Provide the (X, Y) coordinate of the cell's center where the given text is located.  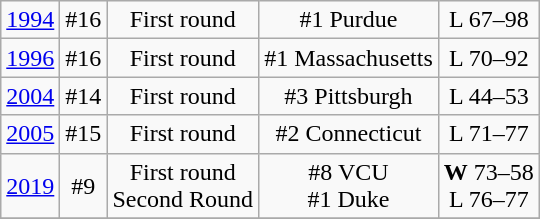
1994 (30, 20)
2005 (30, 134)
1996 (30, 58)
#8 VCU#1 Duke (349, 186)
L 70–92 (488, 58)
W 73–58L 76–77 (488, 186)
#3 Pittsburgh (349, 96)
2019 (30, 186)
#9 (84, 186)
L 67–98 (488, 20)
#15 (84, 134)
#1 Massachusetts (349, 58)
L 44–53 (488, 96)
2004 (30, 96)
#1 Purdue (349, 20)
First roundSecond Round (183, 186)
L 71–77 (488, 134)
#14 (84, 96)
#2 Connecticut (349, 134)
